Determine the (X, Y) coordinate at the center of the cell enclosing the given text.  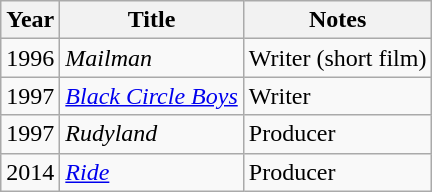
Black Circle Boys (152, 96)
2014 (30, 172)
Notes (338, 20)
Writer (short film) (338, 58)
Title (152, 20)
Writer (338, 96)
1996 (30, 58)
Rudyland (152, 134)
Ride (152, 172)
Year (30, 20)
Mailman (152, 58)
